Detect which cell encompasses the target text, then output its [x, y] center coordinate. 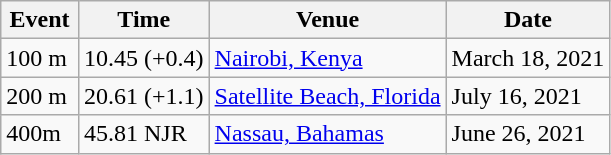
100 m [40, 58]
10.45 (+0.4) [144, 58]
Date [528, 20]
June 26, 2021 [528, 134]
Venue [328, 20]
July 16, 2021 [528, 96]
20.61 (+1.1) [144, 96]
Event [40, 20]
Satellite Beach, Florida [328, 96]
Time [144, 20]
Nairobi, Kenya [328, 58]
200 m [40, 96]
45.81 NJR [144, 134]
Nassau, Bahamas [328, 134]
March 18, 2021 [528, 58]
400m [40, 134]
